Output the (X, Y) coordinate of the center of the cell containing the given text.  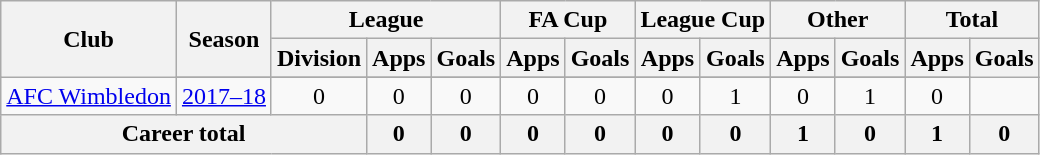
Division (318, 58)
League (386, 20)
Total (972, 20)
Other (838, 20)
FA Cup (568, 20)
Career total (184, 134)
2017–18 (224, 96)
Club (89, 39)
League Cup (703, 20)
AFC Wimbledon (89, 96)
Season (224, 39)
